Locate the cell with the specified text and output its [x, y] center coordinate. 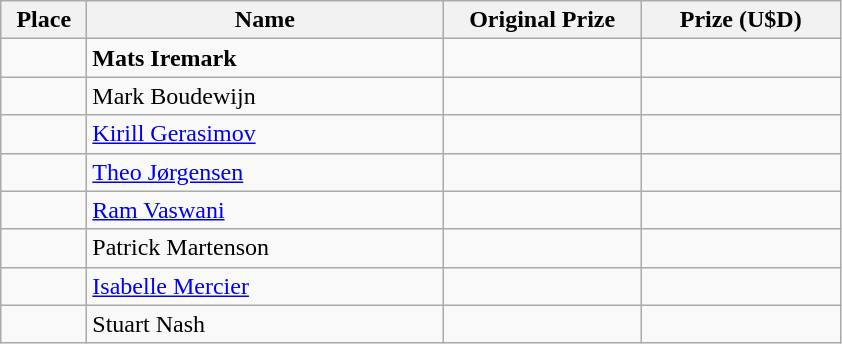
Kirill Gerasimov [265, 134]
Mark Boudewijn [265, 96]
Place [44, 20]
Original Prize [542, 20]
Theo Jørgensen [265, 172]
Ram Vaswani [265, 210]
Prize (U$D) [740, 20]
Patrick Martenson [265, 248]
Mats Iremark [265, 58]
Isabelle Mercier [265, 286]
Name [265, 20]
Stuart Nash [265, 324]
